Identify which cell holds the provided text, then report its (x, y) central coordinate. 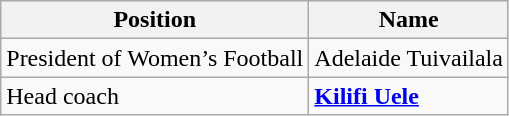
Adelaide Tuivailala (409, 58)
Position (155, 20)
Name (409, 20)
Kilifi Uele (409, 96)
President of Women’s Football (155, 58)
Head coach (155, 96)
